Extract the (X, Y) coordinate from the center of the cell holding the provided text.  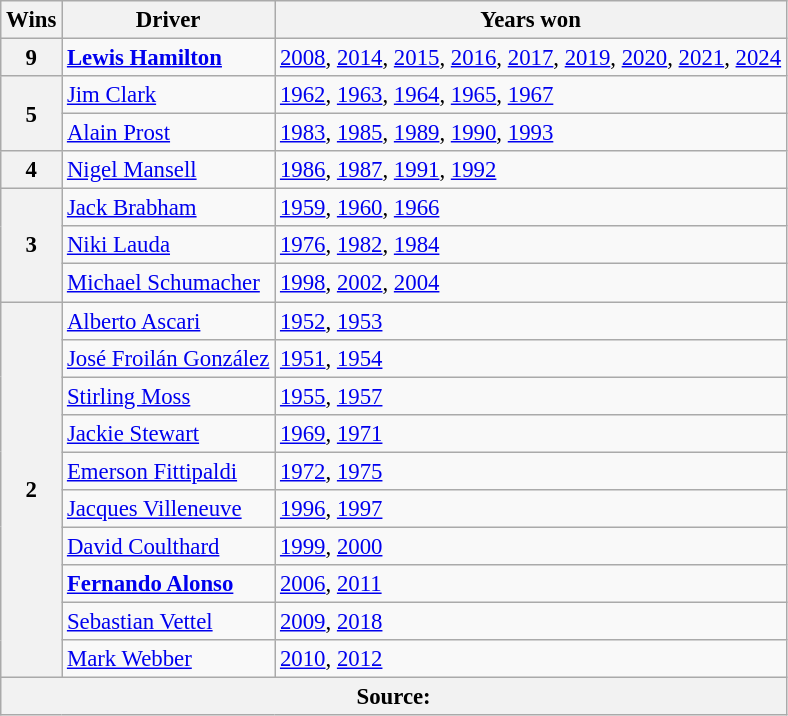
Jim Clark (168, 95)
Wins (32, 20)
2010, 2012 (531, 659)
2009, 2018 (531, 621)
Jacques Villeneuve (168, 509)
1962, 1963, 1964, 1965, 1967 (531, 95)
9 (32, 58)
1999, 2000 (531, 546)
Driver (168, 20)
Sebastian Vettel (168, 621)
Niki Lauda (168, 245)
5 (32, 114)
1969, 1971 (531, 433)
Source: (394, 697)
Years won (531, 20)
Nigel Mansell (168, 170)
1983, 1985, 1989, 1990, 1993 (531, 133)
Mark Webber (168, 659)
1951, 1954 (531, 358)
1952, 1953 (531, 321)
Lewis Hamilton (168, 58)
Fernando Alonso (168, 584)
1959, 1960, 1966 (531, 208)
Alain Prost (168, 133)
Stirling Moss (168, 396)
1976, 1982, 1984 (531, 245)
1955, 1957 (531, 396)
3 (32, 246)
Alberto Ascari (168, 321)
2006, 2011 (531, 584)
2008, 2014, 2015, 2016, 2017, 2019, 2020, 2021, 2024 (531, 58)
4 (32, 170)
2 (32, 490)
1972, 1975 (531, 471)
José Froilán González (168, 358)
1998, 2002, 2004 (531, 283)
1996, 1997 (531, 509)
Jackie Stewart (168, 433)
Jack Brabham (168, 208)
Michael Schumacher (168, 283)
David Coulthard (168, 546)
1986, 1987, 1991, 1992 (531, 170)
Emerson Fittipaldi (168, 471)
